Capture the cell that displays the provided text and extract its (x, y) central coordinate. 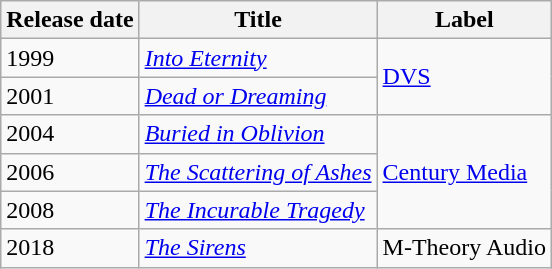
The Incurable Tragedy (258, 210)
M-Theory Audio (464, 248)
Dead or Dreaming (258, 96)
1999 (70, 58)
2006 (70, 172)
2008 (70, 210)
2018 (70, 248)
Into Eternity (258, 58)
Buried in Oblivion (258, 134)
Title (258, 20)
2001 (70, 96)
Release date (70, 20)
Century Media (464, 172)
The Sirens (258, 248)
DVS (464, 77)
The Scattering of Ashes (258, 172)
2004 (70, 134)
Label (464, 20)
